Search for the cell housing the specified text and yield its [x, y] center coordinate. 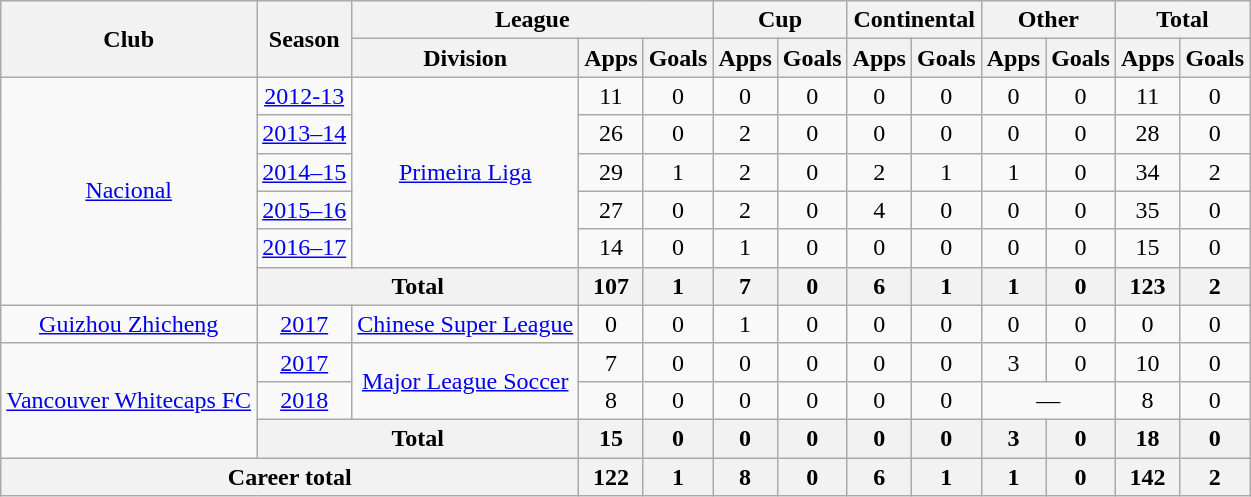
2014–15 [304, 172]
28 [1147, 134]
Primeira Liga [466, 172]
123 [1147, 286]
Chinese Super League [466, 324]
2016–17 [304, 248]
27 [611, 210]
2018 [304, 400]
Division [466, 58]
4 [879, 210]
Cup [780, 20]
Guizhou Zhicheng [129, 324]
18 [1147, 438]
34 [1147, 172]
Vancouver Whitecaps FC [129, 400]
Season [304, 39]
142 [1147, 477]
Major League Soccer [466, 381]
Nacional [129, 191]
League [532, 20]
Continental [914, 20]
Other [1048, 20]
2015–16 [304, 210]
— [1048, 400]
35 [1147, 210]
2012-13 [304, 96]
Career total [290, 477]
10 [1147, 362]
122 [611, 477]
26 [611, 134]
14 [611, 248]
2013–14 [304, 134]
29 [611, 172]
Club [129, 39]
107 [611, 286]
